From the cell containing the given text, extract its center point as [X, Y] coordinate. 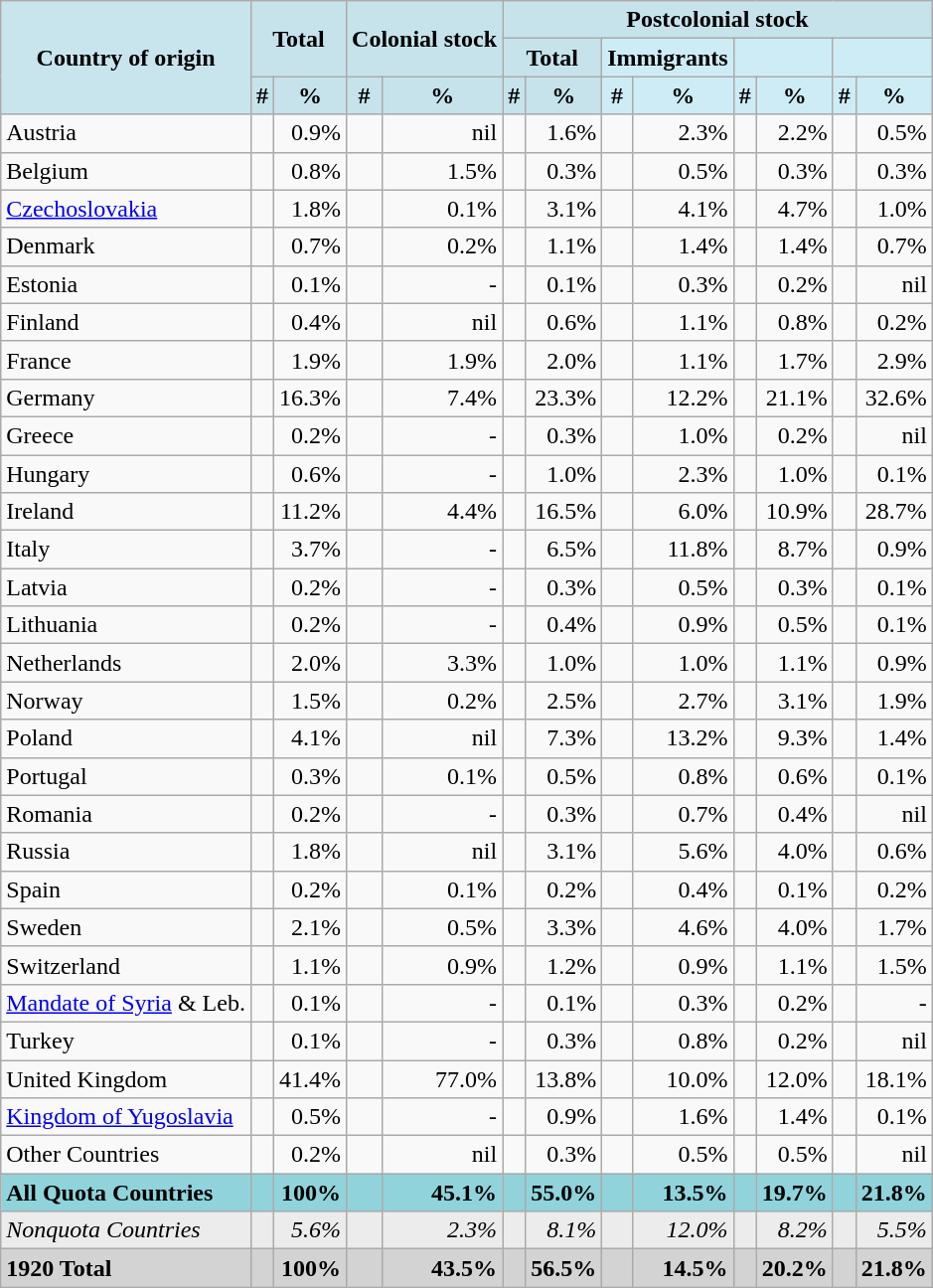
Lithuania [126, 625]
12.2% [683, 398]
9.3% [795, 738]
8.7% [795, 550]
Ireland [126, 512]
Norway [126, 701]
Latvia [126, 587]
14.5% [683, 1268]
13.5% [683, 1193]
8.2% [795, 1230]
Postcolonial stock [717, 20]
4.6% [683, 927]
2.1% [310, 927]
55.0% [564, 1193]
16.3% [310, 398]
4.4% [443, 512]
41.4% [310, 1078]
45.1% [443, 1193]
Hungary [126, 474]
7.4% [443, 398]
4.7% [795, 209]
6.5% [564, 550]
Turkey [126, 1041]
Greece [126, 435]
13.2% [683, 738]
Estonia [126, 284]
16.5% [564, 512]
2.2% [795, 133]
32.6% [894, 398]
Country of origin [126, 58]
Poland [126, 738]
2.7% [683, 701]
Romania [126, 814]
18.1% [894, 1078]
19.7% [795, 1193]
Sweden [126, 927]
2.5% [564, 701]
Netherlands [126, 663]
8.1% [564, 1230]
Russia [126, 852]
Spain [126, 889]
All Quota Countries [126, 1193]
56.5% [564, 1268]
43.5% [443, 1268]
11.8% [683, 550]
10.9% [795, 512]
77.0% [443, 1078]
21.1% [795, 398]
1920 Total [126, 1268]
7.3% [564, 738]
Mandate of Syria & Leb. [126, 1003]
Colonial stock [425, 39]
Finland [126, 322]
2.9% [894, 360]
Italy [126, 550]
Czechoslovakia [126, 209]
5.5% [894, 1230]
Denmark [126, 246]
10.0% [683, 1078]
6.0% [683, 512]
Belgium [126, 171]
Switzerland [126, 965]
20.2% [795, 1268]
Germany [126, 398]
11.2% [310, 512]
13.8% [564, 1078]
3.7% [310, 550]
28.7% [894, 512]
Nonquota Countries [126, 1230]
Immigrants [668, 58]
United Kingdom [126, 1078]
1.2% [564, 965]
Other Countries [126, 1155]
Kingdom of Yugoslavia [126, 1117]
23.3% [564, 398]
Austria [126, 133]
Portugal [126, 776]
France [126, 360]
